Locate the cell with the specified text and output its (x, y) center coordinate. 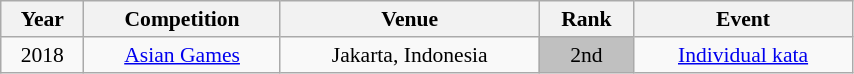
Competition (182, 19)
Venue (410, 19)
2nd (586, 55)
Event (744, 19)
Individual kata (744, 55)
Asian Games (182, 55)
2018 (42, 55)
Jakarta, Indonesia (410, 55)
Year (42, 19)
Rank (586, 19)
